Provide the [x, y] coordinate of the cell's center where the given text is located.  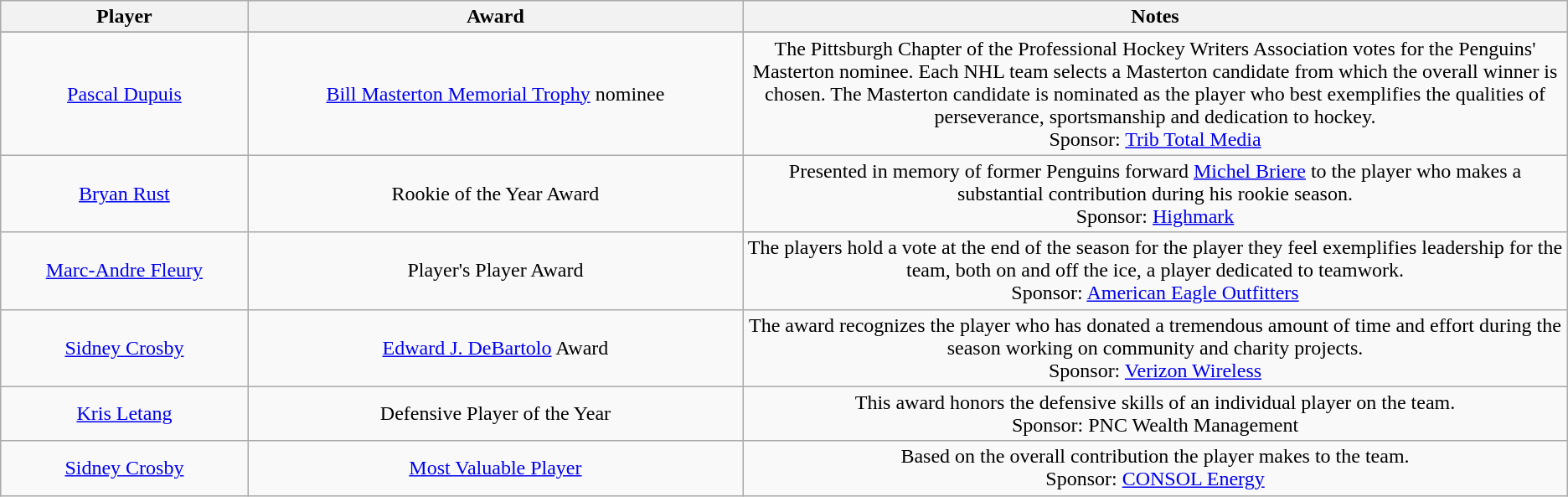
Bryan Rust [124, 194]
Player's Player Award [496, 271]
Marc-Andre Fleury [124, 271]
This award honors the defensive skills of an individual player on the team. Sponsor: PNC Wealth Management [1155, 414]
Rookie of the Year Award [496, 194]
Defensive Player of the Year [496, 414]
Kris Letang [124, 414]
Pascal Dupuis [124, 94]
Most Valuable Player [496, 468]
Edward J. DeBartolo Award [496, 348]
Player [124, 17]
Based on the overall contribution the player makes to the team. Sponsor: CONSOL Energy [1155, 468]
Notes [1155, 17]
Award [496, 17]
Bill Masterton Memorial Trophy nominee [496, 94]
